Search for the cell housing the specified text and yield its [x, y] center coordinate. 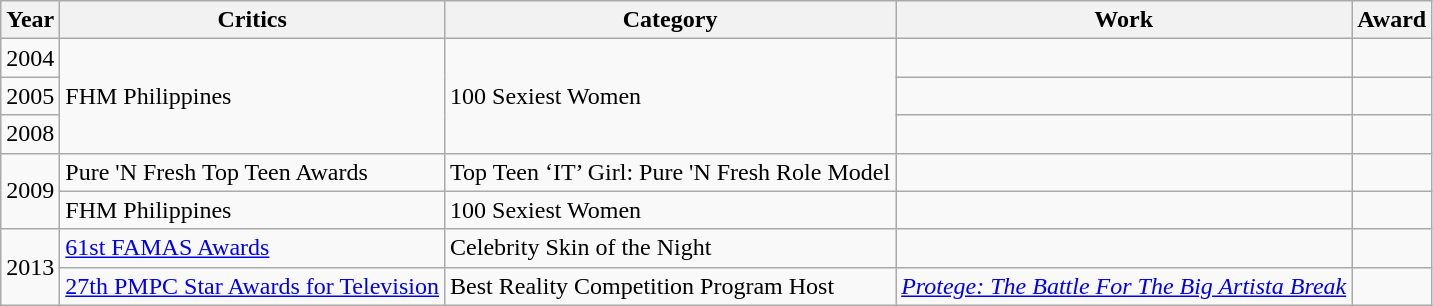
Award [1392, 20]
Celebrity Skin of the Night [670, 248]
2009 [30, 191]
2005 [30, 96]
2013 [30, 267]
Critics [252, 20]
Pure 'N Fresh Top Teen Awards [252, 172]
Work [1124, 20]
Top Teen ‘IT’ Girl: Pure 'N Fresh Role Model [670, 172]
2004 [30, 58]
2008 [30, 134]
Protege: The Battle For The Big Artista Break [1124, 286]
27th PMPC Star Awards for Television [252, 286]
Best Reality Competition Program Host [670, 286]
Year [30, 20]
Category [670, 20]
61st FAMAS Awards [252, 248]
